Capture the cell that displays the provided text and extract its (X, Y) central coordinate. 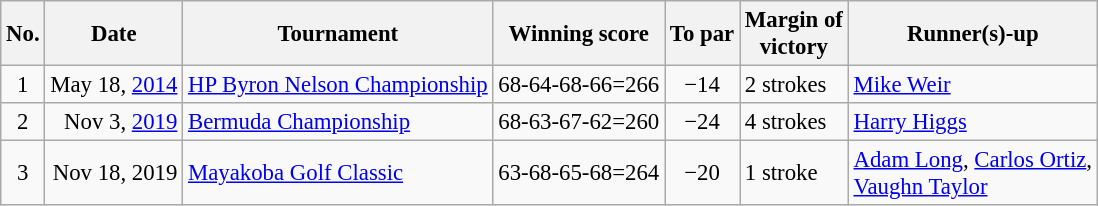
−14 (702, 85)
No. (23, 34)
−20 (702, 174)
3 (23, 174)
Nov 18, 2019 (114, 174)
2 strokes (794, 85)
1 stroke (794, 174)
63-68-65-68=264 (579, 174)
Date (114, 34)
Tournament (338, 34)
Harry Higgs (972, 122)
68-63-67-62=260 (579, 122)
May 18, 2014 (114, 85)
HP Byron Nelson Championship (338, 85)
Mayakoba Golf Classic (338, 174)
1 (23, 85)
2 (23, 122)
4 strokes (794, 122)
To par (702, 34)
−24 (702, 122)
Adam Long, Carlos Ortiz, Vaughn Taylor (972, 174)
Bermuda Championship (338, 122)
Nov 3, 2019 (114, 122)
Runner(s)-up (972, 34)
Margin ofvictory (794, 34)
Winning score (579, 34)
Mike Weir (972, 85)
68-64-68-66=266 (579, 85)
